Find where the given text appears and provide that cell's center as (X, Y) coordinate. 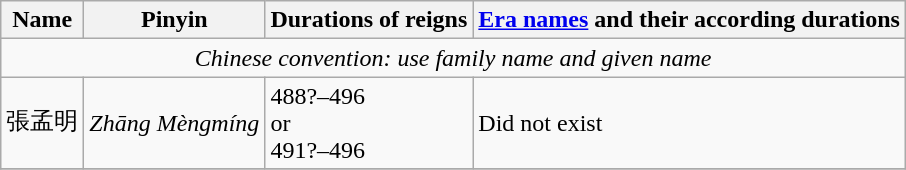
Zhāng Mèngmíng (174, 123)
Era names and their according durations (690, 20)
Did not exist (690, 123)
488?–496or491?–496 (369, 123)
張孟明 (42, 123)
Durations of reigns (369, 20)
Pinyin (174, 20)
Chinese convention: use family name and given name (454, 58)
Name (42, 20)
